From the cell containing the given text, extract its center point as (X, Y) coordinate. 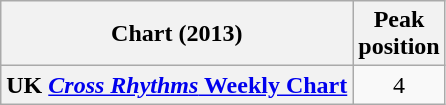
Chart (2013) (177, 34)
UK Cross Rhythms Weekly Chart (177, 85)
4 (399, 85)
Peak position (399, 34)
